Scan for the cell matching the given text and deliver its (X, Y) coordinate at center. 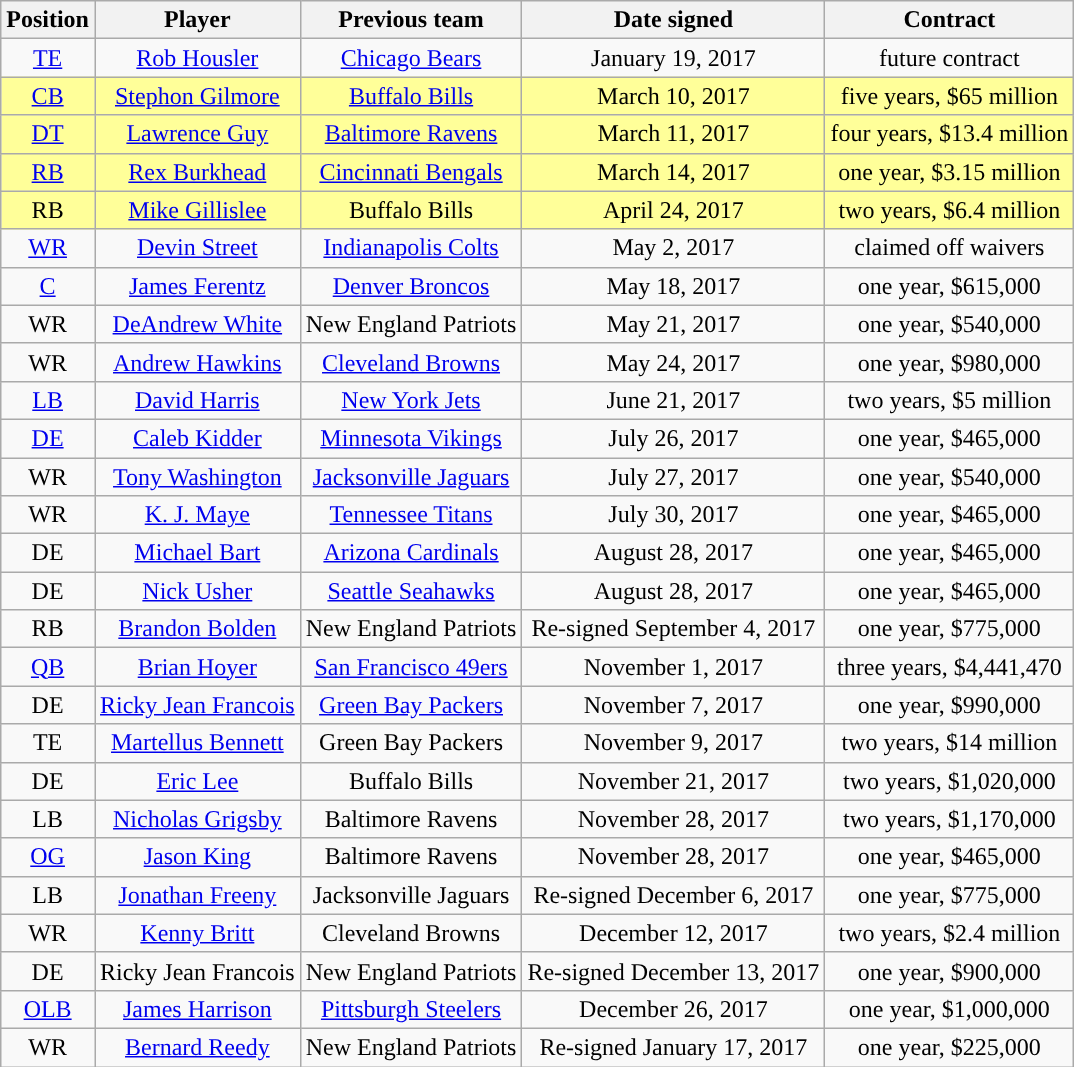
DT (48, 134)
Position (48, 20)
Previous team (411, 20)
Re-signed December 6, 2017 (674, 895)
May 2, 2017 (674, 248)
OLB (48, 1009)
November 7, 2017 (674, 705)
one year, $3.15 million (950, 172)
November 1, 2017 (674, 667)
one year, $900,000 (950, 971)
Martellus Bennett (197, 743)
C (48, 286)
Contract (950, 20)
May 18, 2017 (674, 286)
Minnesota Vikings (411, 438)
James Ferentz (197, 286)
Eric Lee (197, 781)
Caleb Kidder (197, 438)
November 9, 2017 (674, 743)
QB (48, 667)
Seattle Seahawks (411, 591)
December 26, 2017 (674, 1009)
Indianapolis Colts (411, 248)
DeAndrew White (197, 324)
Stephon Gilmore (197, 96)
Tony Washington (197, 477)
one year, $980,000 (950, 362)
June 21, 2017 (674, 400)
one year, $1,000,000 (950, 1009)
Arizona Cardinals (411, 553)
Andrew Hawkins (197, 362)
Tennessee Titans (411, 515)
Cincinnati Bengals (411, 172)
five years, $65 million (950, 96)
November 21, 2017 (674, 781)
Brian Hoyer (197, 667)
March 11, 2017 (674, 134)
Rob Housler (197, 58)
Denver Broncos (411, 286)
San Francisco 49ers (411, 667)
two years, $14 million (950, 743)
James Harrison (197, 1009)
Devin Street (197, 248)
four years, $13.4 million (950, 134)
Jonathan Freeny (197, 895)
two years, $1,020,000 (950, 781)
December 12, 2017 (674, 933)
May 21, 2017 (674, 324)
New York Jets (411, 400)
Lawrence Guy (197, 134)
one year, $615,000 (950, 286)
January 19, 2017 (674, 58)
Nicholas Grigsby (197, 819)
K. J. Maye (197, 515)
Rex Burkhead (197, 172)
Re-signed September 4, 2017 (674, 629)
one year, $225,000 (950, 1047)
Bernard Reedy (197, 1047)
Mike Gillislee (197, 210)
May 24, 2017 (674, 362)
three years, $4,441,470 (950, 667)
July 27, 2017 (674, 477)
Re-signed December 13, 2017 (674, 971)
Jason King (197, 857)
Re-signed January 17, 2017 (674, 1047)
Kenny Britt (197, 933)
March 10, 2017 (674, 96)
Nick Usher (197, 591)
March 14, 2017 (674, 172)
Date signed (674, 20)
two years, $2.4 million (950, 933)
Michael Bart (197, 553)
David Harris (197, 400)
April 24, 2017 (674, 210)
July 26, 2017 (674, 438)
two years, $1,170,000 (950, 819)
two years, $6.4 million (950, 210)
Player (197, 20)
one year, $990,000 (950, 705)
Pittsburgh Steelers (411, 1009)
CB (48, 96)
two years, $5 million (950, 400)
future contract (950, 58)
claimed off waivers (950, 248)
Brandon Bolden (197, 629)
Chicago Bears (411, 58)
OG (48, 857)
July 30, 2017 (674, 515)
